Output the (x, y) coordinate of the center of the cell containing the given text.  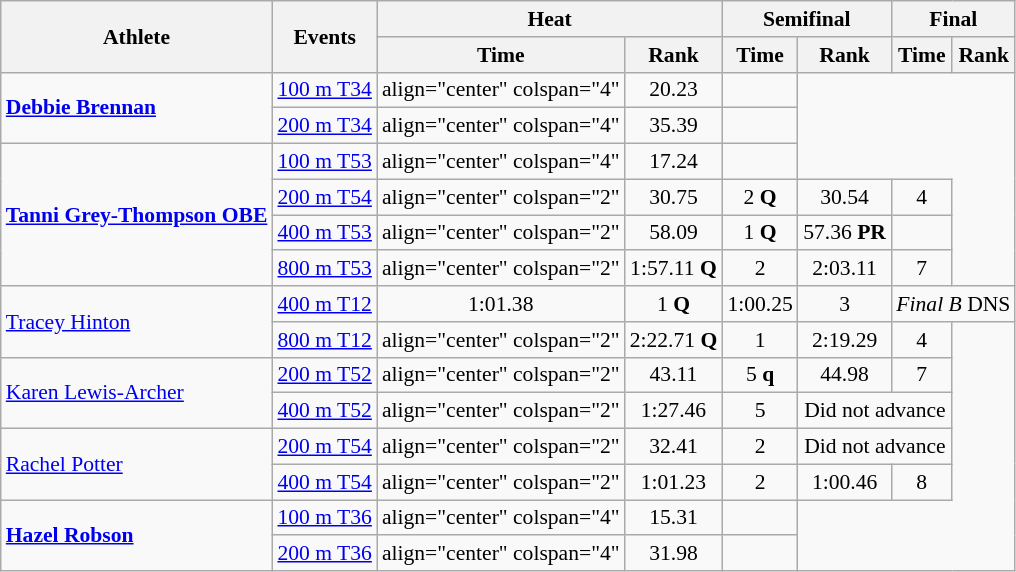
43.11 (674, 375)
5 (760, 411)
20.23 (674, 90)
Karen Lewis-Archer (137, 392)
32.41 (674, 447)
400 m T54 (324, 482)
200 m T52 (324, 375)
2 Q (760, 197)
1:01.38 (501, 304)
200 m T36 (324, 554)
1:00.25 (760, 304)
Rachel Potter (137, 464)
2:03.11 (844, 269)
100 m T34 (324, 90)
Debbie Brennan (137, 108)
800 m T12 (324, 340)
Athlete (137, 36)
200 m T34 (324, 126)
58.09 (674, 233)
Events (324, 36)
Heat (550, 19)
8 (922, 482)
15.31 (674, 518)
1 (760, 340)
31.98 (674, 554)
5 q (760, 375)
400 m T53 (324, 233)
Tanni Grey-Thompson OBE (137, 215)
1:00.46 (844, 482)
2:22.71 Q (674, 340)
3 (844, 304)
30.54 (844, 197)
400 m T12 (324, 304)
Hazel Robson (137, 536)
1:27.46 (674, 411)
2:19.29 (844, 340)
30.75 (674, 197)
35.39 (674, 126)
100 m T36 (324, 518)
Tracey Hinton (137, 322)
1:01.23 (674, 482)
1:57.11 Q (674, 269)
57.36 PR (844, 233)
Semifinal (806, 19)
100 m T53 (324, 162)
400 m T52 (324, 411)
800 m T53 (324, 269)
Final (953, 19)
Final B DNS (953, 304)
44.98 (844, 375)
17.24 (674, 162)
